Locate the cell with the specified text and output its [x, y] center coordinate. 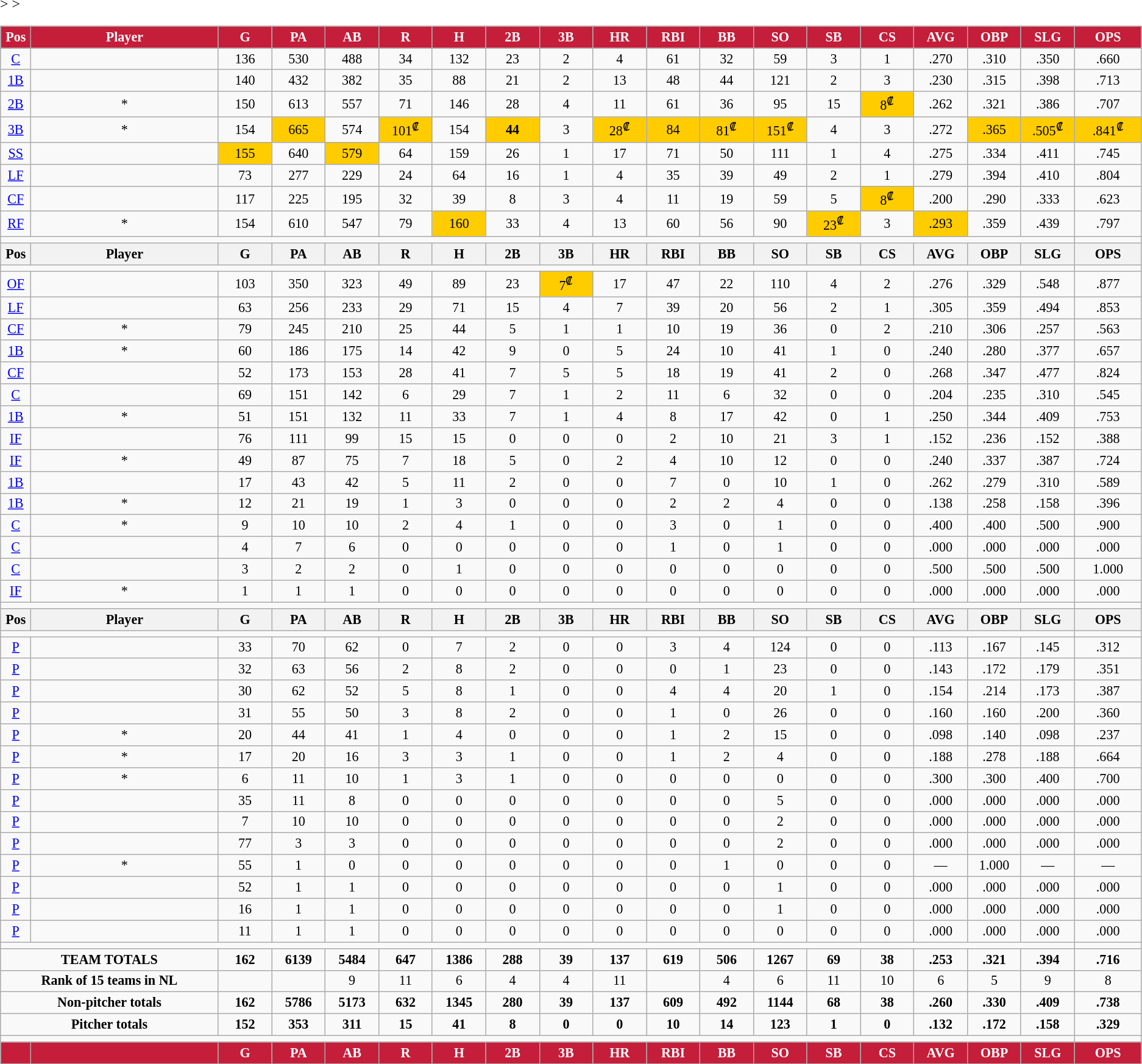
.275 [941, 154]
1144 [780, 1003]
75 [352, 460]
.360 [1108, 713]
.250 [941, 417]
.753 [1108, 417]
101₡ [406, 130]
.589 [1108, 482]
.167 [995, 647]
Non-pitcher totals [110, 1003]
492 [726, 1003]
.293 [941, 224]
51 [245, 417]
5484 [352, 959]
.398 [1048, 80]
579 [352, 154]
5786 [299, 1003]
.410 [1048, 175]
610 [299, 224]
142 [352, 395]
.707 [1108, 104]
488 [352, 59]
1386 [459, 959]
89 [459, 284]
.853 [1108, 308]
.235 [995, 395]
155 [245, 154]
245 [299, 329]
.305 [941, 308]
.563 [1108, 329]
TEAM TOTALS [110, 959]
.260 [941, 1003]
.664 [1108, 757]
.350 [1048, 59]
225 [299, 199]
.270 [941, 59]
.377 [1048, 351]
.804 [1108, 175]
.738 [1108, 1003]
311 [352, 1025]
.333 [1048, 199]
.841₡ [1108, 130]
547 [352, 224]
.312 [1108, 647]
151₡ [780, 130]
.236 [995, 439]
84 [673, 130]
.204 [941, 395]
117 [245, 199]
123 [780, 1025]
.145 [1048, 647]
288 [512, 959]
.143 [941, 669]
353 [299, 1025]
.657 [1108, 351]
159 [459, 154]
574 [352, 130]
34 [406, 59]
124 [780, 647]
28₡ [620, 130]
.315 [995, 80]
87 [299, 460]
88 [459, 80]
.237 [1108, 735]
229 [352, 175]
95 [780, 104]
.278 [995, 757]
.173 [1048, 691]
136 [245, 59]
280 [512, 1003]
6139 [299, 959]
195 [352, 199]
7₡ [566, 284]
665 [299, 130]
99 [352, 439]
.258 [995, 504]
.824 [1108, 373]
.257 [1048, 329]
.877 [1108, 284]
.724 [1108, 460]
140 [245, 80]
47 [673, 284]
619 [673, 959]
.210 [941, 329]
.334 [995, 154]
277 [299, 175]
.132 [941, 1025]
.154 [941, 691]
73 [245, 175]
22 [726, 284]
.214 [995, 691]
.716 [1108, 959]
.272 [941, 130]
Pitcher totals [110, 1025]
43 [299, 482]
.797 [1108, 224]
1345 [459, 1003]
SS [16, 154]
.477 [1048, 373]
110 [780, 284]
31 [245, 713]
.179 [1048, 669]
RF [16, 224]
.337 [995, 460]
.268 [941, 373]
647 [406, 959]
.290 [995, 199]
153 [352, 373]
.396 [1108, 504]
.386 [1048, 104]
25 [406, 329]
.494 [1048, 308]
.900 [1108, 526]
150 [245, 104]
.344 [995, 417]
.548 [1048, 284]
175 [352, 351]
.623 [1108, 199]
.230 [941, 80]
.330 [995, 1003]
.713 [1108, 80]
640 [299, 154]
210 [352, 329]
68 [834, 1003]
.439 [1048, 224]
23₡ [834, 224]
.280 [995, 351]
152 [245, 1025]
76 [245, 439]
30 [245, 691]
.365 [995, 130]
.351 [1108, 669]
.306 [995, 329]
432 [299, 80]
186 [299, 351]
77 [245, 844]
.140 [995, 735]
121 [780, 80]
.113 [941, 647]
.660 [1108, 59]
1267 [780, 959]
.138 [941, 504]
Rank of 15 teams in NL [110, 981]
609 [673, 1003]
613 [299, 104]
632 [406, 1003]
350 [299, 284]
.745 [1108, 154]
323 [352, 284]
557 [352, 104]
.276 [941, 284]
.700 [1108, 778]
5173 [352, 1003]
.545 [1108, 395]
90 [780, 224]
OF [16, 284]
.388 [1108, 439]
81₡ [726, 130]
103 [245, 284]
160 [459, 224]
70 [299, 647]
233 [352, 308]
48 [673, 80]
256 [299, 308]
382 [352, 80]
530 [299, 59]
173 [299, 373]
506 [726, 959]
.347 [995, 373]
.411 [1048, 154]
146 [459, 104]
.505₡ [1048, 130]
.253 [941, 959]
